Locate the cell with the specified text and output its (x, y) center coordinate. 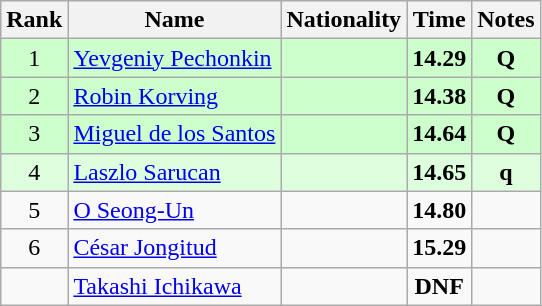
1 (34, 58)
Notes (506, 20)
4 (34, 172)
Time (440, 20)
Robin Korving (174, 96)
14.29 (440, 58)
2 (34, 96)
15.29 (440, 248)
O Seong-Un (174, 210)
Miguel de los Santos (174, 134)
14.80 (440, 210)
Name (174, 20)
3 (34, 134)
Nationality (344, 20)
5 (34, 210)
Takashi Ichikawa (174, 286)
14.65 (440, 172)
6 (34, 248)
César Jongitud (174, 248)
14.38 (440, 96)
Laszlo Sarucan (174, 172)
q (506, 172)
Yevgeniy Pechonkin (174, 58)
14.64 (440, 134)
Rank (34, 20)
DNF (440, 286)
